For the text-containing cell, return its midpoint in [x, y] coordinate format. 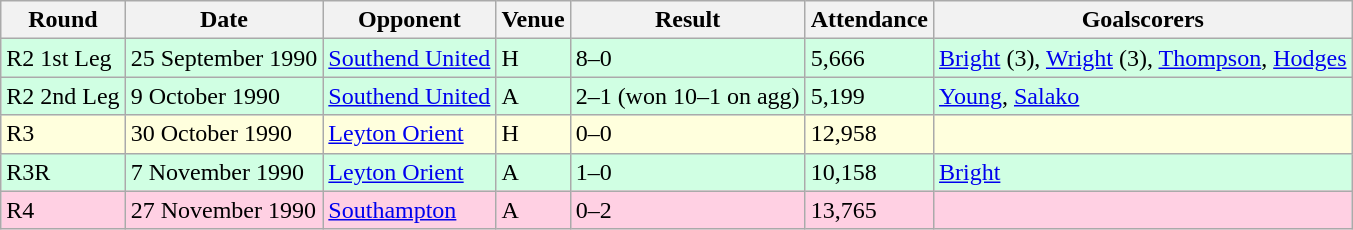
Goalscorers [1144, 20]
5,199 [869, 96]
Date [224, 20]
Venue [533, 20]
R4 [63, 210]
Young, Salako [1144, 96]
Southampton [410, 210]
R2 1st Leg [63, 58]
2–1 (won 10–1 on agg) [688, 96]
Bright (3), Wright (3), Thompson, Hodges [1144, 58]
27 November 1990 [224, 210]
Attendance [869, 20]
8–0 [688, 58]
13,765 [869, 210]
R2 2nd Leg [63, 96]
R3R [63, 172]
9 October 1990 [224, 96]
7 November 1990 [224, 172]
12,958 [869, 134]
R3 [63, 134]
10,158 [869, 172]
Bright [1144, 172]
30 October 1990 [224, 134]
0–0 [688, 134]
Round [63, 20]
Result [688, 20]
0–2 [688, 210]
Opponent [410, 20]
1–0 [688, 172]
5,666 [869, 58]
25 September 1990 [224, 58]
